Locate the cell with the specified text and output its (X, Y) center coordinate. 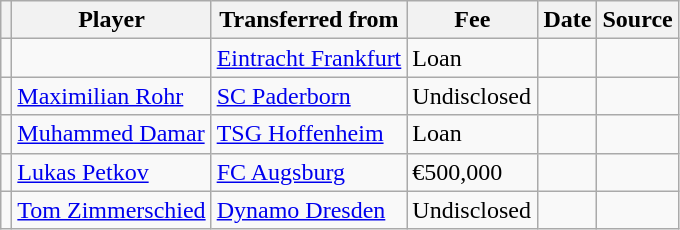
SC Paderborn (309, 96)
Tom Zimmerschied (112, 210)
Fee (472, 20)
Muhammed Damar (112, 134)
Lukas Petkov (112, 172)
TSG Hoffenheim (309, 134)
FC Augsburg (309, 172)
€500,000 (472, 172)
Maximilian Rohr (112, 96)
Player (112, 20)
Dynamo Dresden (309, 210)
Transferred from (309, 20)
Source (638, 20)
Eintracht Frankfurt (309, 58)
Date (568, 20)
